Determine the (x, y) coordinate at the center of the cell enclosing the given text.  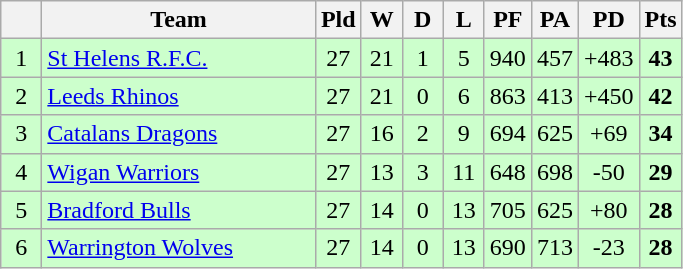
D (422, 20)
+450 (608, 96)
PA (554, 20)
690 (508, 248)
St Helens R.F.C. (179, 58)
PF (508, 20)
4 (22, 172)
Wigan Warriors (179, 172)
34 (660, 134)
Bradford Bulls (179, 210)
940 (508, 58)
+483 (608, 58)
29 (660, 172)
648 (508, 172)
11 (464, 172)
L (464, 20)
705 (508, 210)
42 (660, 96)
16 (382, 134)
9 (464, 134)
413 (554, 96)
+69 (608, 134)
Warrington Wolves (179, 248)
457 (554, 58)
Pld (338, 20)
43 (660, 58)
694 (508, 134)
Team (179, 20)
W (382, 20)
Leeds Rhinos (179, 96)
+80 (608, 210)
-23 (608, 248)
Pts (660, 20)
713 (554, 248)
PD (608, 20)
Catalans Dragons (179, 134)
-50 (608, 172)
698 (554, 172)
863 (508, 96)
